Scan for the cell matching the given text and deliver its [X, Y] coordinate at center. 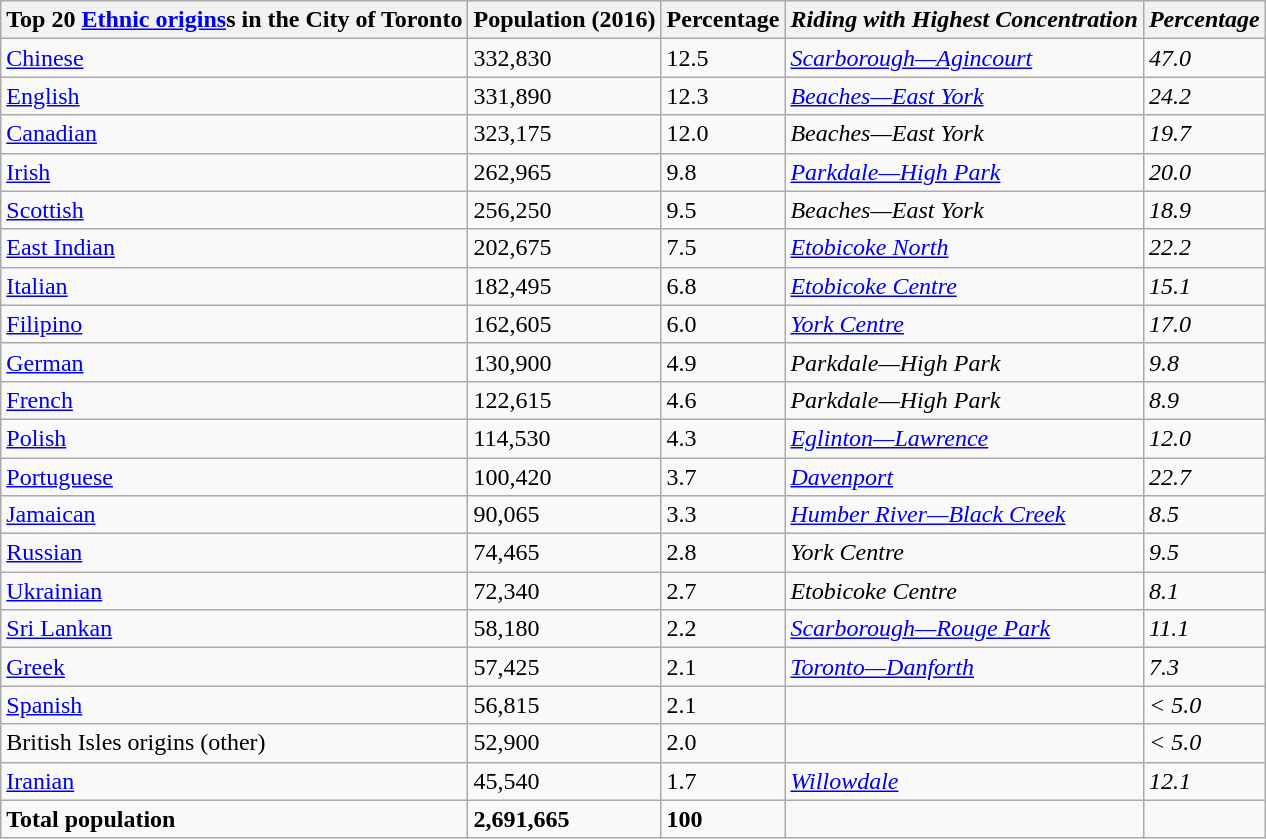
Population (2016) [564, 20]
Greek [234, 667]
Iranian [234, 781]
Scottish [234, 210]
19.7 [1204, 134]
Filipino [234, 324]
4.6 [723, 400]
Jamaican [234, 515]
Italian [234, 286]
100,420 [564, 477]
15.1 [1204, 286]
11.1 [1204, 629]
58,180 [564, 629]
12.3 [723, 96]
74,465 [564, 553]
12.5 [723, 58]
2.2 [723, 629]
8.9 [1204, 400]
47.0 [1204, 58]
East Indian [234, 248]
Riding with Highest Concentration [964, 20]
Portuguese [234, 477]
4.3 [723, 438]
56,815 [564, 705]
262,965 [564, 172]
2.7 [723, 591]
17.0 [1204, 324]
2,691,665 [564, 819]
Chinese [234, 58]
100 [723, 819]
Total population [234, 819]
45,540 [564, 781]
114,530 [564, 438]
Humber River—Black Creek [964, 515]
Russian [234, 553]
57,425 [564, 667]
7.3 [1204, 667]
12.1 [1204, 781]
French [234, 400]
British Isles origins (other) [234, 743]
130,900 [564, 362]
20.0 [1204, 172]
8.1 [1204, 591]
German [234, 362]
202,675 [564, 248]
72,340 [564, 591]
Davenport [964, 477]
Sri Lankan [234, 629]
Eglinton—Lawrence [964, 438]
Polish [234, 438]
3.3 [723, 515]
1.7 [723, 781]
Canadian [234, 134]
52,900 [564, 743]
162,605 [564, 324]
Willowdale [964, 781]
English [234, 96]
6.0 [723, 324]
7.5 [723, 248]
256,250 [564, 210]
323,175 [564, 134]
18.9 [1204, 210]
Toronto—Danforth [964, 667]
182,495 [564, 286]
Irish [234, 172]
8.5 [1204, 515]
Etobicoke North [964, 248]
22.2 [1204, 248]
332,830 [564, 58]
3.7 [723, 477]
122,615 [564, 400]
6.8 [723, 286]
Scarborough—Rouge Park [964, 629]
4.9 [723, 362]
Ukrainian [234, 591]
Spanish [234, 705]
331,890 [564, 96]
2.8 [723, 553]
22.7 [1204, 477]
2.0 [723, 743]
90,065 [564, 515]
Scarborough—Agincourt [964, 58]
24.2 [1204, 96]
Top 20 Ethnic originss in the City of Toronto [234, 20]
